Determine the (X, Y) coordinate at the center of the cell enclosing the given text.  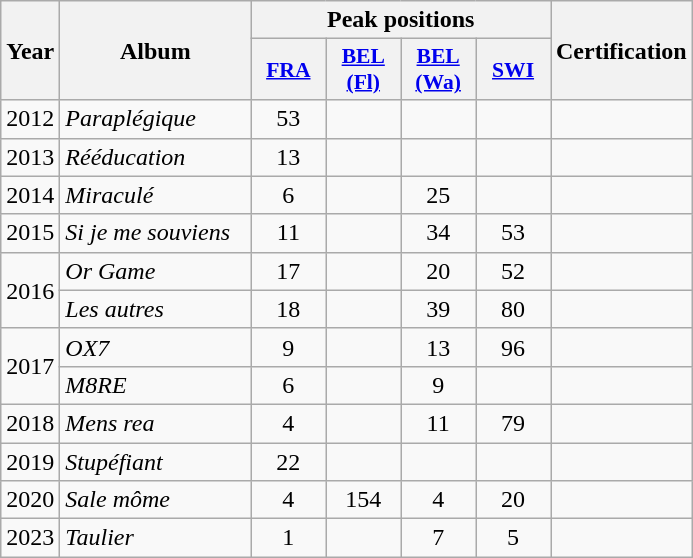
34 (438, 233)
2012 (30, 119)
Sale môme (156, 500)
2019 (30, 461)
22 (288, 461)
2015 (30, 233)
25 (438, 195)
Les autres (156, 309)
154 (364, 500)
Stupéfiant (156, 461)
Mens rea (156, 423)
1 (288, 538)
2017 (30, 366)
2016 (30, 290)
17 (288, 271)
BEL(Wa) (438, 70)
Rééducation (156, 157)
2023 (30, 538)
7 (438, 538)
2013 (30, 157)
Peak positions (401, 20)
Miraculé (156, 195)
BEL(Fl) (364, 70)
96 (514, 347)
2018 (30, 423)
52 (514, 271)
5 (514, 538)
79 (514, 423)
Or Game (156, 271)
39 (438, 309)
Paraplégique (156, 119)
Taulier (156, 538)
2014 (30, 195)
Year (30, 50)
FRA (288, 70)
Album (156, 50)
2020 (30, 500)
SWI (514, 70)
80 (514, 309)
18 (288, 309)
OX7 (156, 347)
Si je me souviens (156, 233)
Certification (621, 50)
M8RE (156, 385)
